Return [X, Y] of the center of cell containing provided text 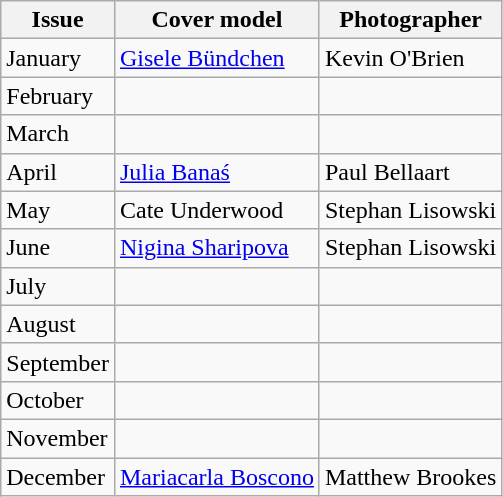
June [58, 248]
Julia Banaś [216, 172]
Paul Bellaart [410, 172]
April [58, 172]
Cover model [216, 20]
Cate Underwood [216, 210]
September [58, 362]
Photographer [410, 20]
Nigina Sharipova [216, 248]
January [58, 58]
Issue [58, 20]
March [58, 134]
November [58, 438]
Mariacarla Boscono [216, 477]
October [58, 400]
May [58, 210]
July [58, 286]
Gisele Bündchen [216, 58]
December [58, 477]
February [58, 96]
Matthew Brookes [410, 477]
August [58, 324]
Kevin O'Brien [410, 58]
